Determine the [X, Y] coordinate at the center of the cell enclosing the given text.  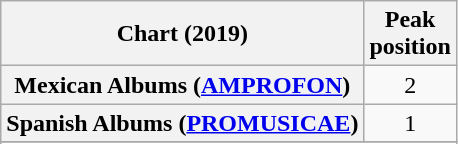
Peakposition [410, 34]
Chart (2019) [182, 34]
1 [410, 123]
Mexican Albums (AMPROFON) [182, 85]
2 [410, 85]
Spanish Albums (PROMUSICAE) [182, 123]
